For the text-containing cell, return its midpoint in (x, y) coordinate format. 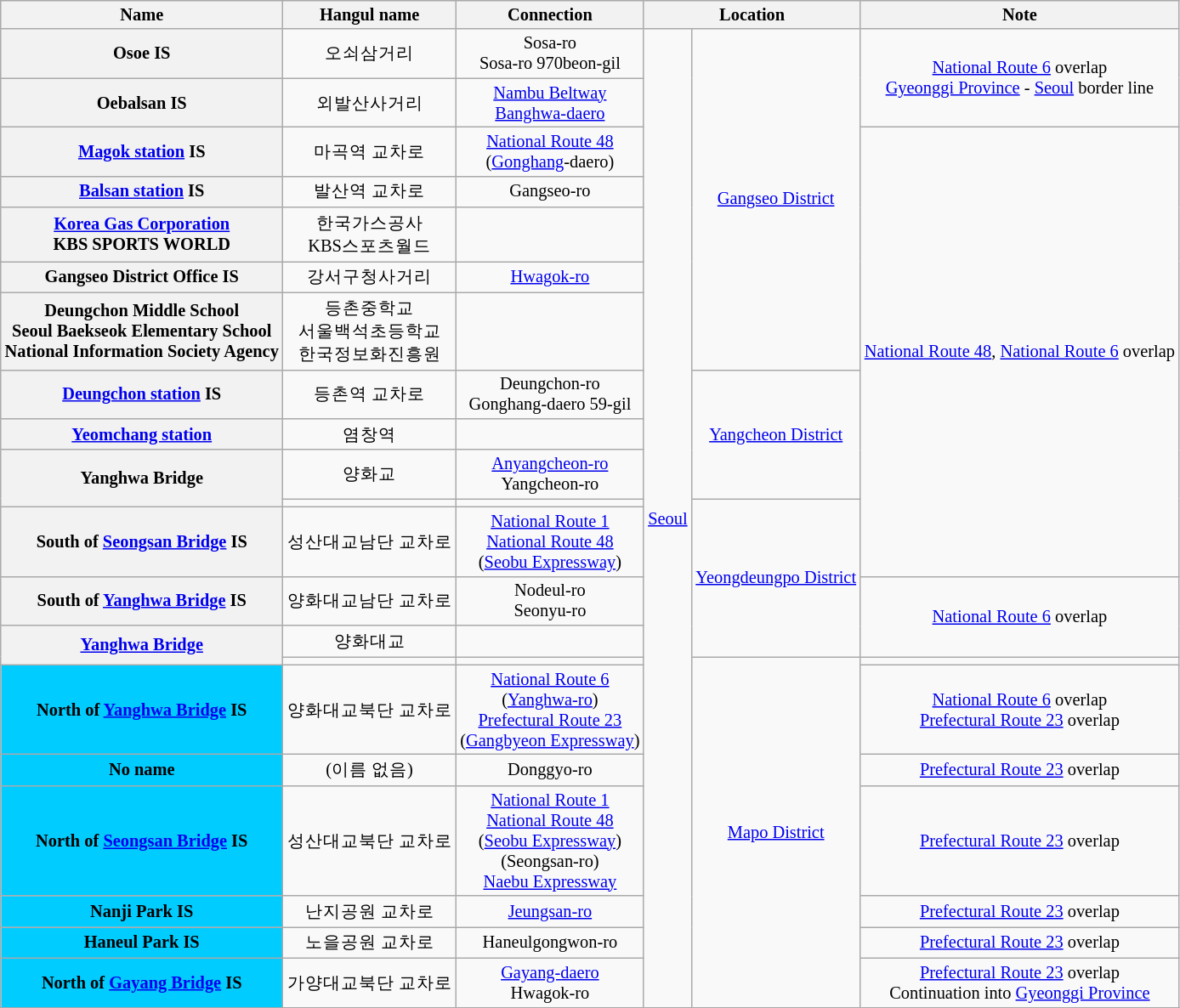
National Route 6 overlap (1020, 616)
Nodeul-roSeonyu-ro (549, 601)
Haneul Park IS (142, 942)
한국가스공사KBS스포츠월드 (370, 235)
National Route 6 overlap Prefectural Route 23 overlap (1020, 710)
Deungchon-roGonghang-daero 59-gil (549, 394)
성산대교남단 교차로 (370, 541)
National Route 6(Yanghwa-ro) Prefectural Route 23(Gangbyeon Expressway) (549, 710)
Oebalsan IS (142, 103)
Nanji Park IS (142, 911)
South of Seongsan Bridge IS (142, 541)
등촌역 교차로 (370, 394)
National Route 1National Route 48(Seobu Expressway)(Seongsan-ro)Naebu Expressway (549, 841)
양화대교남단 교차로 (370, 601)
오쇠삼거리 (370, 54)
Yeomchang station (142, 433)
Yeongdeungpo District (775, 578)
National Route 48(Gonghang-daero) (549, 151)
Mapo District (775, 831)
Note (1020, 14)
등촌중학교서울백석초등학교한국정보화진흥원 (370, 331)
Balsan station IS (142, 192)
양화대교북단 교차로 (370, 710)
Connection (549, 14)
Osoe IS (142, 54)
Korea Gas CorporationKBS SPORTS WORLD (142, 235)
가양대교북단 교차로 (370, 983)
외발산사거리 (370, 103)
Jeungsan-ro (549, 911)
Hangul name (370, 14)
Gangseo District Office IS (142, 277)
National Route 6 overlapGyeonggi Province - Seoul border line (1020, 78)
Hwagok-ro (549, 277)
Haneulgongwon-ro (549, 942)
Gangseo District (775, 199)
Deungchon Middle SchoolSeoul Baekseok Elementary SchoolNational Information Society Agency (142, 331)
Name (142, 14)
Seoul (667, 518)
양화대교 (370, 641)
Nambu BeltwayBanghwa-daero (549, 103)
Gangseo-ro (549, 192)
Gayang-daeroHwagok-ro (549, 983)
Deungchon station IS (142, 394)
North of Seongsan Bridge IS (142, 841)
강서구청사거리 (370, 277)
(이름 없음) (370, 770)
Sosa-roSosa-ro 970beon-gil (549, 54)
Yangcheon District (775, 434)
Donggyo-ro (549, 770)
North of Yanghwa Bridge IS (142, 710)
난지공원 교차로 (370, 911)
마곡역 교차로 (370, 151)
No name (142, 770)
South of Yanghwa Bridge IS (142, 601)
National Route 1National Route 48(Seobu Expressway) (549, 541)
성산대교북단 교차로 (370, 841)
Magok station IS (142, 151)
Prefectural Route 23 overlapContinuation into Gyeonggi Province (1020, 983)
염창역 (370, 433)
노을공원 교차로 (370, 942)
양화교 (370, 474)
Location (752, 14)
발산역 교차로 (370, 192)
Anyangcheon-roYangcheon-ro (549, 474)
North of Gayang Bridge IS (142, 983)
National Route 48, National Route 6 overlap (1020, 352)
